From the cell containing the given text, extract its center point as [x, y] coordinate. 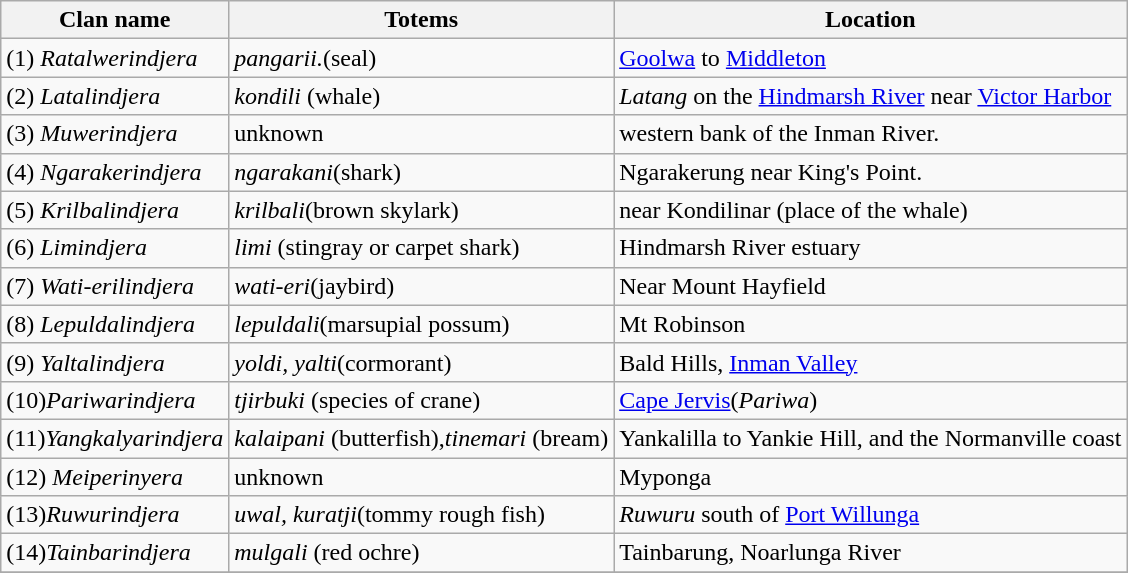
yoldi, yalti(cormorant) [422, 362]
Near Mount Hayfield [870, 286]
lepuldali(marsupial possum) [422, 324]
(10)Pariwarindjera [115, 400]
Latang on the Hindmarsh River near Victor Harbor [870, 96]
(2) Latalindjera [115, 96]
Cape Jervis(Pariwa) [870, 400]
wati-eri(jaybird) [422, 286]
Totems [422, 20]
Tainbarung, Noarlunga River [870, 553]
Bald Hills, Inman Valley [870, 362]
tjirbuki (species of crane) [422, 400]
(6) Limindjera [115, 248]
(14)Tainbarindjera [115, 553]
ngarakani(shark) [422, 172]
Goolwa to Middleton [870, 58]
(13)Ruwurindjera [115, 515]
(1) Ratalwerindjera [115, 58]
Ngarakerung near King's Point. [870, 172]
(9) Yaltalindjera [115, 362]
Myponga [870, 477]
Yankalilla to Yankie Hill, and the Normanville coast [870, 438]
Location [870, 20]
(8) Lepuldalindjera [115, 324]
pangarii.(seal) [422, 58]
(5) Krilbalindjera [115, 210]
Ruwuru south of Port Willunga [870, 515]
(11)Yangkalyarindjera [115, 438]
(7) Wati-erilindjera [115, 286]
western bank of the Inman River. [870, 134]
Mt Robinson [870, 324]
kalaipani (butterfish),tinemari (bream) [422, 438]
(12) Meiperinyera [115, 477]
kondili (whale) [422, 96]
(3) Muwerindjera [115, 134]
uwal, kuratji(tommy rough fish) [422, 515]
(4) Ngarakerindjera [115, 172]
krilbali(brown skylark) [422, 210]
mulgali (red ochre) [422, 553]
limi (stingray or carpet shark) [422, 248]
Hindmarsh River estuary [870, 248]
near Kondilinar (place of the whale) [870, 210]
Clan name [115, 20]
